Determine the [x, y] coordinate at the center of the cell enclosing the given text.  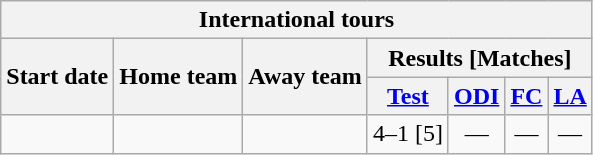
International tours [297, 20]
Start date [58, 77]
Away team [306, 77]
ODI [476, 96]
Results [Matches] [480, 58]
FC [526, 96]
Home team [178, 77]
LA [570, 96]
Test [408, 96]
4–1 [5] [408, 134]
